Determine the [X, Y] coordinate at the center of the cell enclosing the given text.  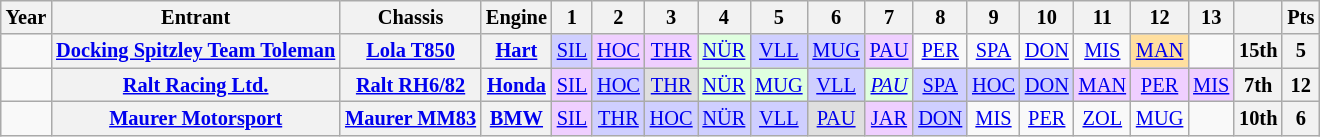
9 [994, 17]
11 [1102, 17]
8 [940, 17]
15th [1258, 51]
Maurer Motorsport [196, 118]
7th [1258, 85]
Lola T850 [410, 51]
Maurer MM83 [410, 118]
Hart [516, 51]
3 [672, 17]
4 [724, 17]
13 [1211, 17]
Docking Spitzley Team Toleman [196, 51]
JAR [890, 118]
BMW [516, 118]
Year [26, 17]
1 [572, 17]
10th [1258, 118]
Ralt Racing Ltd. [196, 85]
Entrant [196, 17]
Engine [516, 17]
ZOL [1102, 118]
7 [890, 17]
Honda [516, 85]
Pts [1300, 17]
2 [618, 17]
Chassis [410, 17]
Ralt RH6/82 [410, 85]
10 [1047, 17]
